Determine the [x, y] coordinate at the center of the cell enclosing the given text.  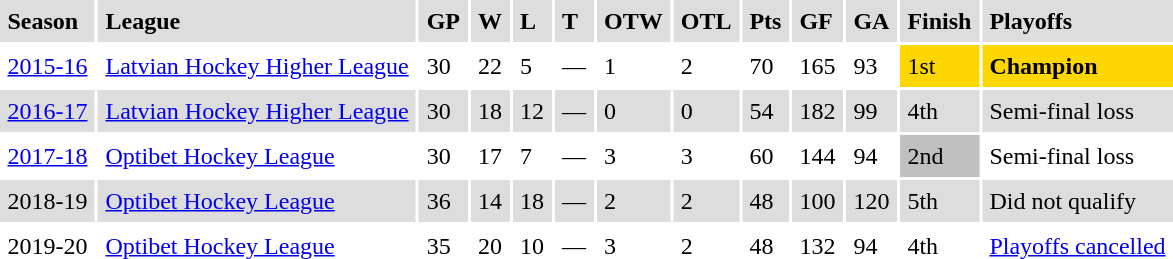
120 [872, 201]
70 [766, 66]
L [532, 21]
182 [818, 111]
2nd [940, 156]
94 [872, 156]
22 [490, 66]
2016-17 [48, 111]
60 [766, 156]
14 [490, 201]
4th [940, 111]
OTL [706, 21]
Did not qualify [1078, 201]
League [257, 21]
Pts [766, 21]
99 [872, 111]
5th [940, 201]
GF [818, 21]
Season [48, 21]
5 [532, 66]
T [574, 21]
GA [872, 21]
17 [490, 156]
7 [532, 156]
12 [532, 111]
144 [818, 156]
Champion [1078, 66]
GP [443, 21]
1 [634, 66]
Playoffs [1078, 21]
93 [872, 66]
165 [818, 66]
W [490, 21]
48 [766, 201]
2015-16 [48, 66]
54 [766, 111]
36 [443, 201]
2018-19 [48, 201]
OTW [634, 21]
2017-18 [48, 156]
100 [818, 201]
1st [940, 66]
Finish [940, 21]
